Identify which cell holds the provided text, then report its [x, y] central coordinate. 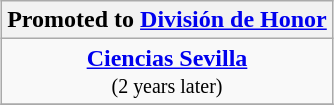
Promoted to División de Honor [168, 20]
Ciencias Sevilla(2 years later) [168, 72]
